Find where the given text appears and provide that cell's center as [x, y] coordinate. 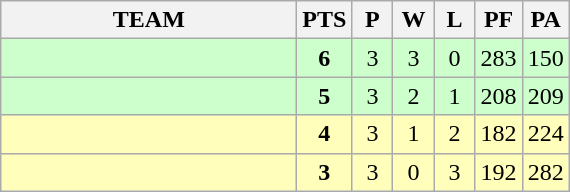
4 [324, 134]
282 [546, 172]
283 [498, 58]
182 [498, 134]
L [454, 20]
209 [546, 96]
208 [498, 96]
PTS [324, 20]
W [414, 20]
192 [498, 172]
PF [498, 20]
5 [324, 96]
150 [546, 58]
P [372, 20]
6 [324, 58]
224 [546, 134]
TEAM [149, 20]
PA [546, 20]
